Output the [X, Y] coordinate of the center of the cell containing the given text.  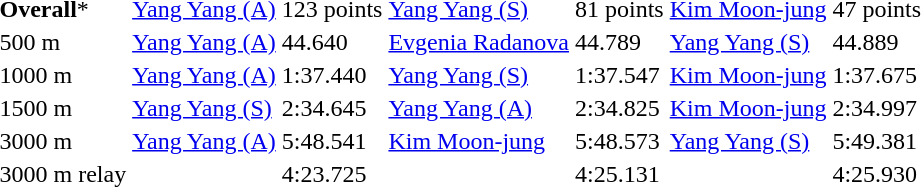
44.640 [332, 42]
5:48.573 [620, 141]
2:34.645 [332, 108]
1:37.440 [332, 75]
44.789 [620, 42]
2:34.825 [620, 108]
Evgenia Radanova [479, 42]
5:48.541 [332, 141]
1:37.547 [620, 75]
